Search for the cell housing the specified text and yield its [X, Y] center coordinate. 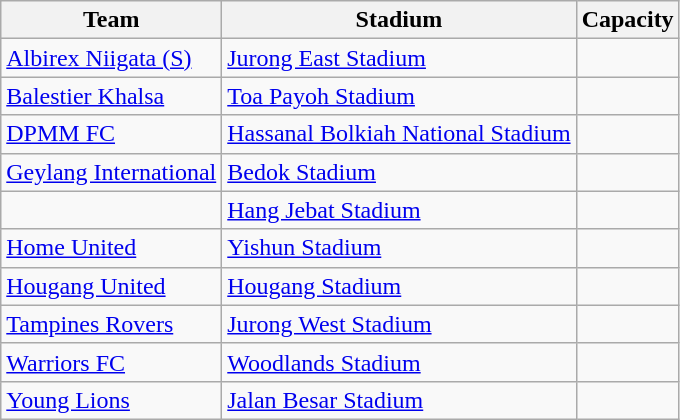
Geylang International [112, 172]
Tampines Rovers [112, 324]
Balestier Khalsa [112, 96]
Stadium [399, 20]
Jalan Besar Stadium [399, 400]
Jurong West Stadium [399, 324]
Toa Payoh Stadium [399, 96]
Team [112, 20]
Capacity [628, 20]
Yishun Stadium [399, 248]
Hougang Stadium [399, 286]
Bedok Stadium [399, 172]
Hang Jebat Stadium [399, 210]
Hougang United [112, 286]
Woodlands Stadium [399, 362]
DPMM FC [112, 134]
Hassanal Bolkiah National Stadium [399, 134]
Warriors FC [112, 362]
Jurong East Stadium [399, 58]
Young Lions [112, 400]
Home United [112, 248]
Albirex Niigata (S) [112, 58]
